Return the (x, y) coordinate for the center point of the cell that contains the specified text.  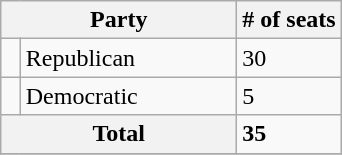
Republican (128, 58)
35 (289, 134)
Democratic (128, 96)
# of seats (289, 20)
Total (119, 134)
Party (119, 20)
30 (289, 58)
5 (289, 96)
